Pinpoint the cell where the given text exists, returning its [X, Y] midpoint coordinate. 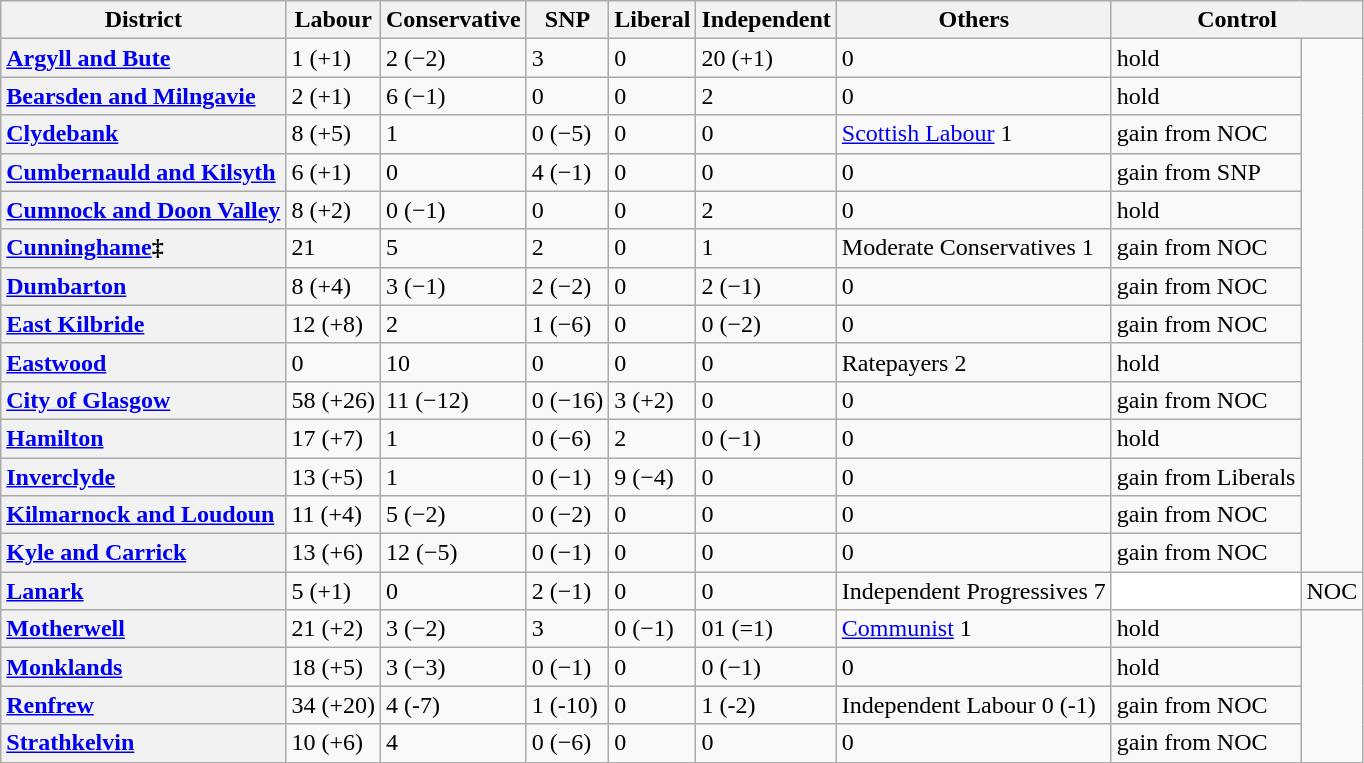
Independent Labour 0 (-1) [974, 705]
Independent Progressives 7 [974, 591]
1 (+1) [334, 58]
Conservative [453, 20]
gain from Liberals [1206, 477]
Lanark [144, 591]
Ratepayers 2 [974, 362]
Motherwell [144, 629]
13 (+5) [334, 477]
6 (+1) [334, 172]
Dumbarton [144, 286]
4 (-7) [453, 705]
5 [453, 248]
4 (−1) [568, 172]
Labour [334, 20]
11 (−12) [453, 400]
Independent [766, 20]
SNP [568, 20]
City of Glasgow [144, 400]
NOC [1332, 591]
5 (+1) [334, 591]
10 (+6) [334, 743]
Cumnock and Doon Valley [144, 210]
4 [453, 743]
Clydebank [144, 134]
Cunninghame‡ [144, 248]
Others [974, 20]
1 (-10) [568, 705]
12 (+8) [334, 324]
Kyle and Carrick [144, 553]
1 (−6) [568, 324]
58 (+26) [334, 400]
6 (−1) [453, 96]
8 (+4) [334, 286]
Argyll and Bute [144, 58]
Bearsden and Milngavie [144, 96]
Renfrew [144, 705]
0 (−16) [568, 400]
Inverclyde [144, 477]
01 (=1) [766, 629]
3 (−1) [453, 286]
Monklands [144, 667]
Liberal [652, 20]
8 (+2) [334, 210]
3 (−3) [453, 667]
Communist 1 [974, 629]
2 (+1) [334, 96]
Scottish Labour 1 [974, 134]
21 [334, 248]
Control [1236, 20]
13 (+6) [334, 553]
20 (+1) [766, 58]
Eastwood [144, 362]
3 (−2) [453, 629]
5 (−2) [453, 515]
Moderate Conservatives 1 [974, 248]
Strathkelvin [144, 743]
Hamilton [144, 438]
0 (−5) [568, 134]
Cumbernauld and Kilsyth [144, 172]
11 (+4) [334, 515]
gain from SNP [1206, 172]
District [144, 20]
18 (+5) [334, 667]
34 (+20) [334, 705]
12 (−5) [453, 553]
9 (−4) [652, 477]
1 (-2) [766, 705]
Kilmarnock and Loudoun [144, 515]
17 (+7) [334, 438]
21 (+2) [334, 629]
3 (+2) [652, 400]
10 [453, 362]
8 (+5) [334, 134]
East Kilbride [144, 324]
